Output the [x, y] coordinate of the center of the cell containing the given text.  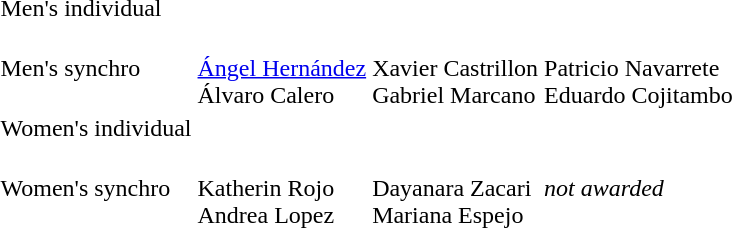
Xavier CastrillonGabriel Marcano [456, 68]
Ángel HernándezÁlvaro Calero [282, 68]
